Determine the [x, y] coordinate at the center of the cell enclosing the given text.  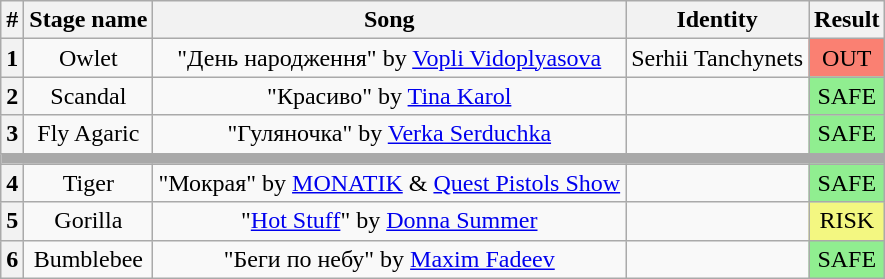
3 [12, 134]
Scandal [88, 96]
"Гуляночка" by Verka Serduchka [390, 134]
5 [12, 221]
Bumblebee [88, 259]
RISK [847, 221]
"Беги по небу" by Maxim Fadeev [390, 259]
Fly Agaric [88, 134]
"Мокрая" by MONATIK & Quest Pistols Show [390, 183]
"День народження" by Vopli Vidoplyasova [390, 58]
"Красиво" by Tina Karol [390, 96]
OUT [847, 58]
Tiger [88, 183]
Serhii Tanchynets [718, 58]
Song [390, 20]
Result [847, 20]
4 [12, 183]
"Hot Stuff" by Donna Summer [390, 221]
1 [12, 58]
Stage name [88, 20]
Identity [718, 20]
Owlet [88, 58]
Gorilla [88, 221]
6 [12, 259]
2 [12, 96]
# [12, 20]
